Locate the cell with the specified text and output its [X, Y] center coordinate. 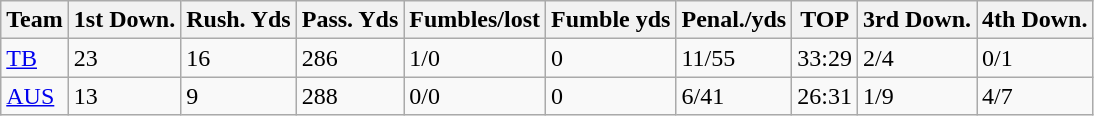
Team [35, 20]
13 [124, 96]
Fumble yds [611, 20]
288 [350, 96]
3rd Down. [916, 20]
0/0 [475, 96]
TB [35, 58]
TOP [825, 20]
16 [239, 58]
Pass. Yds [350, 20]
0/1 [1035, 58]
1/9 [916, 96]
1st Down. [124, 20]
AUS [35, 96]
4/7 [1035, 96]
Fumbles/lost [475, 20]
4th Down. [1035, 20]
23 [124, 58]
33:29 [825, 58]
26:31 [825, 96]
11/55 [734, 58]
6/41 [734, 96]
Rush. Yds [239, 20]
2/4 [916, 58]
286 [350, 58]
Penal./yds [734, 20]
1/0 [475, 58]
9 [239, 96]
